Search for the cell housing the specified text and yield its [X, Y] center coordinate. 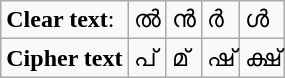
ക്ഷ് [262, 58]
ന്‍ [184, 20]
പ് [147, 58]
ല്‍ [147, 20]
Cipher text [64, 58]
Clear text: [64, 20]
ഷ് [220, 58]
ര്‍ [220, 20]
മ് [184, 58]
ള്‍ [262, 20]
